For the text-containing cell, return its midpoint in [x, y] coordinate format. 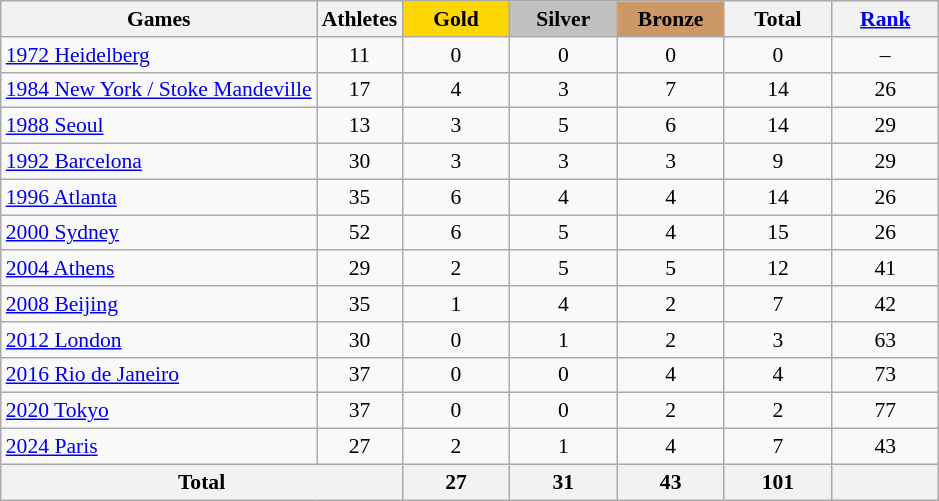
77 [886, 411]
Bronze [670, 19]
2008 Beijing [159, 304]
13 [360, 126]
2020 Tokyo [159, 411]
Gold [456, 19]
11 [360, 55]
Rank [886, 19]
2024 Paris [159, 447]
101 [778, 482]
2004 Athens [159, 269]
73 [886, 375]
2016 Rio de Janeiro [159, 375]
Athletes [360, 19]
2000 Sydney [159, 233]
– [886, 55]
1984 New York / Stoke Mandeville [159, 90]
31 [564, 482]
9 [778, 162]
42 [886, 304]
1972 Heidelberg [159, 55]
2012 London [159, 340]
12 [778, 269]
41 [886, 269]
52 [360, 233]
1992 Barcelona [159, 162]
Games [159, 19]
Silver [564, 19]
63 [886, 340]
17 [360, 90]
1988 Seoul [159, 126]
1996 Atlanta [159, 197]
15 [778, 233]
